Detect which cell encompasses the target text, then output its [x, y] center coordinate. 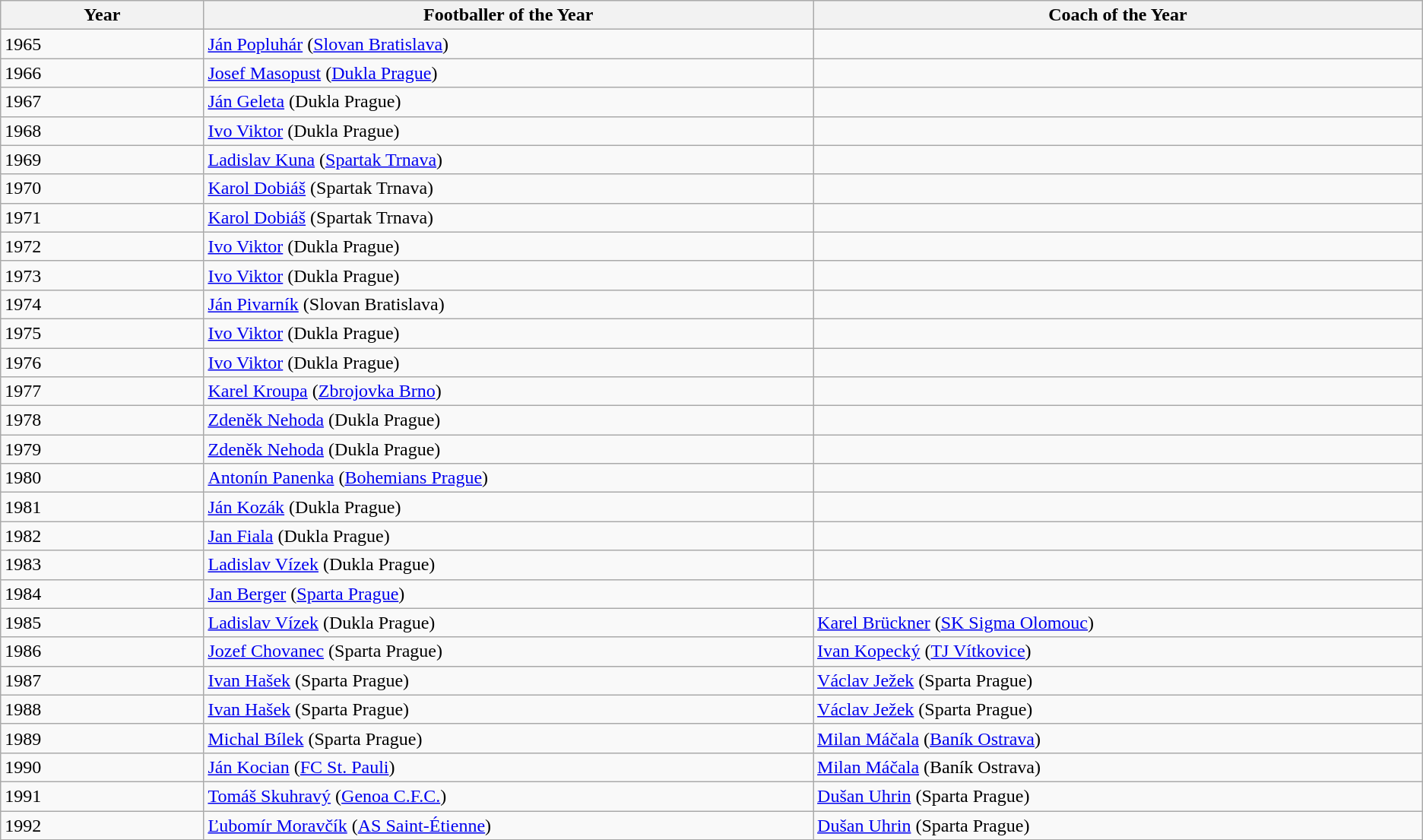
1977 [102, 391]
1970 [102, 189]
Josef Masopust (Dukla Prague) [509, 73]
1984 [102, 594]
Ľubomír Moravčík (AS Saint-Étienne) [509, 825]
1978 [102, 420]
Jozef Chovanec (Sparta Prague) [509, 651]
1981 [102, 507]
Ján Geleta (Dukla Prague) [509, 102]
Year [102, 15]
Jan Berger (Sparta Prague) [509, 594]
1982 [102, 536]
1969 [102, 160]
1985 [102, 623]
1967 [102, 102]
1976 [102, 363]
Ján Popluhár (Slovan Bratislava) [509, 44]
1966 [102, 73]
1975 [102, 333]
1983 [102, 565]
1992 [102, 825]
Michal Bílek (Sparta Prague) [509, 738]
Footballer of the Year [509, 15]
1974 [102, 304]
1986 [102, 651]
Ladislav Kuna (Spartak Trnava) [509, 160]
Ivan Kopecký (TJ Vítkovice) [1118, 651]
Ján Kocian (FC St. Pauli) [509, 767]
Antonín Panenka (Bohemians Prague) [509, 478]
1989 [102, 738]
1965 [102, 44]
1987 [102, 680]
1979 [102, 449]
1972 [102, 246]
1980 [102, 478]
1973 [102, 275]
1991 [102, 796]
1968 [102, 131]
Coach of the Year [1118, 15]
1988 [102, 709]
Ján Pivarník (Slovan Bratislava) [509, 304]
Karel Kroupa (Zbrojovka Brno) [509, 391]
Jan Fiala (Dukla Prague) [509, 536]
Karel Brückner (SK Sigma Olomouc) [1118, 623]
Ján Kozák (Dukla Prague) [509, 507]
1990 [102, 767]
1971 [102, 217]
Tomáš Skuhravý (Genoa C.F.C.) [509, 796]
